From the cell containing the given text, extract its center point as [x, y] coordinate. 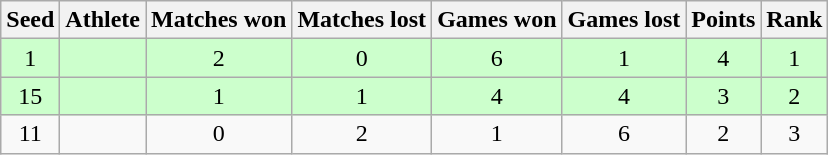
Games lost [624, 20]
Seed [30, 20]
Matches lost [362, 20]
Points [724, 20]
Athlete [103, 20]
15 [30, 96]
Rank [794, 20]
11 [30, 134]
Games won [497, 20]
Matches won [219, 20]
